Identify which cell holds the provided text, then report its [X, Y] central coordinate. 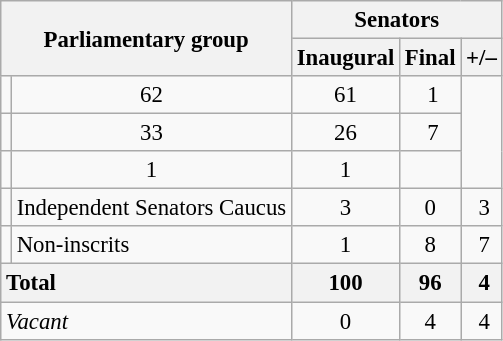
Vacant [146, 321]
96 [430, 283]
Inaugural [345, 58]
Total [146, 283]
8 [430, 245]
+/– [482, 58]
Non-inscrits [151, 245]
33 [151, 133]
Parliamentary group [146, 38]
26 [345, 133]
100 [345, 283]
Final [430, 58]
Senators [396, 20]
Independent Senators Caucus [151, 208]
61 [345, 95]
62 [151, 95]
